Return the (X, Y) coordinate for the center point of the cell that contains the specified text.  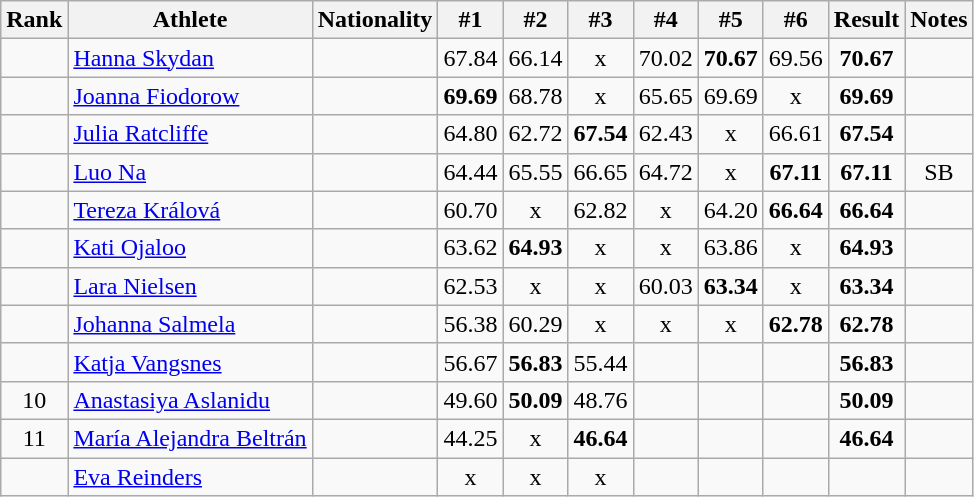
66.14 (536, 58)
63.62 (470, 248)
56.67 (470, 362)
62.53 (470, 286)
70.02 (666, 58)
64.20 (730, 210)
64.44 (470, 172)
65.55 (536, 172)
#5 (730, 20)
Katja Vangsnes (190, 362)
60.03 (666, 286)
Joanna Fiodorow (190, 96)
11 (34, 438)
49.60 (470, 400)
Kati Ojaloo (190, 248)
Notes (939, 20)
#4 (666, 20)
69.56 (796, 58)
Rank (34, 20)
Eva Reinders (190, 477)
55.44 (600, 362)
60.29 (536, 324)
44.25 (470, 438)
48.76 (600, 400)
62.43 (666, 134)
Anastasiya Aslanidu (190, 400)
Julia Ratcliffe (190, 134)
67.84 (470, 58)
68.78 (536, 96)
56.38 (470, 324)
Tereza Králová (190, 210)
#6 (796, 20)
Hanna Skydan (190, 58)
María Alejandra Beltrán (190, 438)
62.82 (600, 210)
Result (866, 20)
64.80 (470, 134)
#3 (600, 20)
Luo Na (190, 172)
#1 (470, 20)
Athlete (190, 20)
#2 (536, 20)
Lara Nielsen (190, 286)
66.65 (600, 172)
63.86 (730, 248)
65.65 (666, 96)
62.72 (536, 134)
SB (939, 172)
66.61 (796, 134)
Johanna Salmela (190, 324)
Nationality (375, 20)
10 (34, 400)
60.70 (470, 210)
64.72 (666, 172)
